Find where the given text appears and provide that cell's center as [x, y] coordinate. 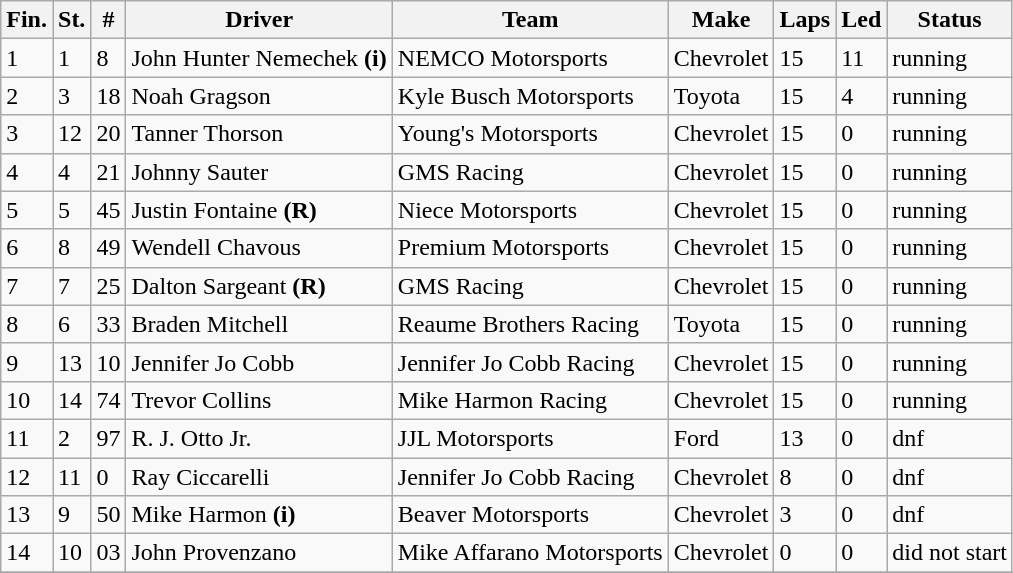
33 [108, 324]
74 [108, 400]
20 [108, 134]
Fin. [27, 20]
Laps [805, 20]
Mike Affarano Motorsports [530, 553]
Mike Harmon Racing [530, 400]
St. [71, 20]
21 [108, 172]
Team [530, 20]
Young's Motorsports [530, 134]
45 [108, 210]
49 [108, 248]
Reaume Brothers Racing [530, 324]
John Hunter Nemechek (i) [259, 58]
Ray Ciccarelli [259, 477]
Johnny Sauter [259, 172]
Wendell Chavous [259, 248]
did not start [950, 553]
Justin Fontaine (R) [259, 210]
Led [862, 20]
NEMCO Motorsports [530, 58]
Niece Motorsports [530, 210]
Dalton Sargeant (R) [259, 286]
Jennifer Jo Cobb [259, 362]
03 [108, 553]
Mike Harmon (i) [259, 515]
# [108, 20]
R. J. Otto Jr. [259, 438]
97 [108, 438]
Tanner Thorson [259, 134]
Trevor Collins [259, 400]
Beaver Motorsports [530, 515]
Premium Motorsports [530, 248]
Status [950, 20]
25 [108, 286]
18 [108, 96]
Make [721, 20]
JJL Motorsports [530, 438]
Ford [721, 438]
Kyle Busch Motorsports [530, 96]
50 [108, 515]
Driver [259, 20]
John Provenzano [259, 553]
Noah Gragson [259, 96]
Braden Mitchell [259, 324]
